Extract the (X, Y) coordinate from the center of the cell holding the provided text.  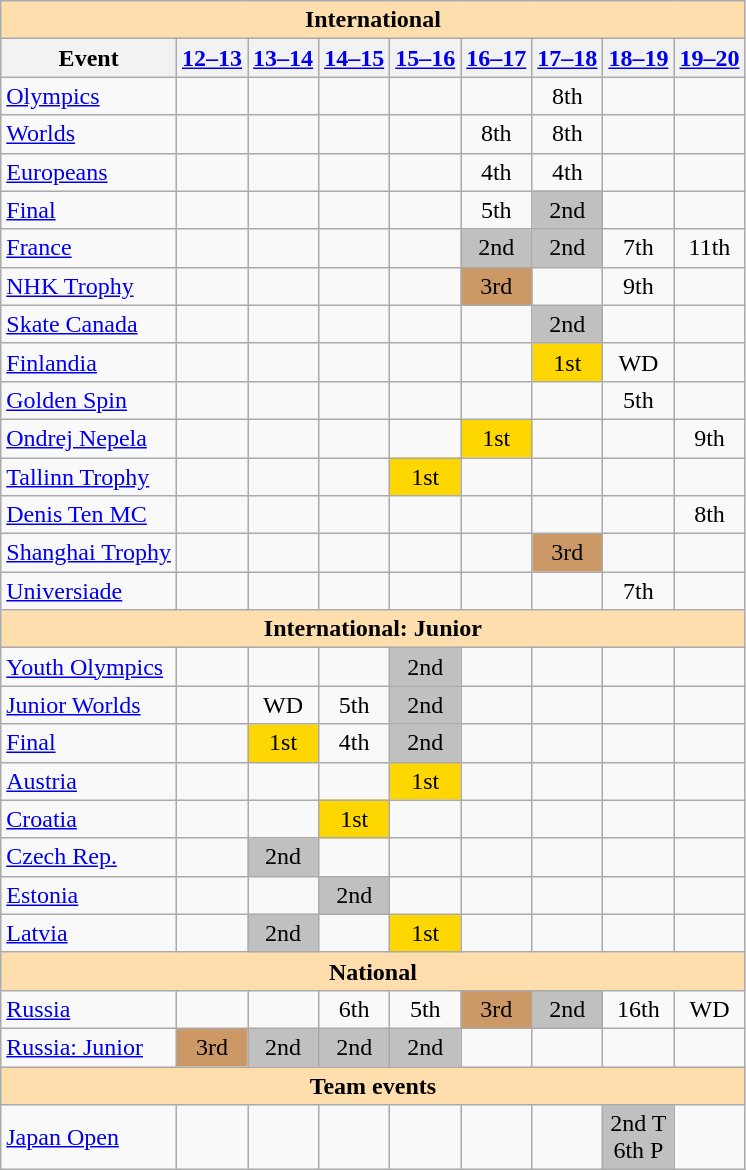
11th (710, 248)
National (373, 971)
Ondrej Nepela (89, 438)
13–14 (284, 58)
Russia (89, 1009)
19–20 (710, 58)
18–19 (638, 58)
Team events (373, 1085)
Finlandia (89, 362)
Youth Olympics (89, 667)
Worlds (89, 134)
17–18 (568, 58)
Czech Rep. (89, 857)
Junior Worlds (89, 705)
Japan Open (89, 1138)
14–15 (354, 58)
16th (638, 1009)
International: Junior (373, 629)
Russia: Junior (89, 1047)
NHK Trophy (89, 286)
6th (354, 1009)
Europeans (89, 172)
2nd T 6th P (638, 1138)
International (373, 20)
Tallinn Trophy (89, 477)
France (89, 248)
Estonia (89, 895)
Skate Canada (89, 324)
Shanghai Trophy (89, 553)
Olympics (89, 96)
Croatia (89, 819)
Austria (89, 781)
15–16 (426, 58)
Universiade (89, 591)
Event (89, 58)
Denis Ten MC (89, 515)
Golden Spin (89, 400)
Latvia (89, 933)
12–13 (212, 58)
16–17 (496, 58)
